Return [X, Y] of the center of cell containing provided text 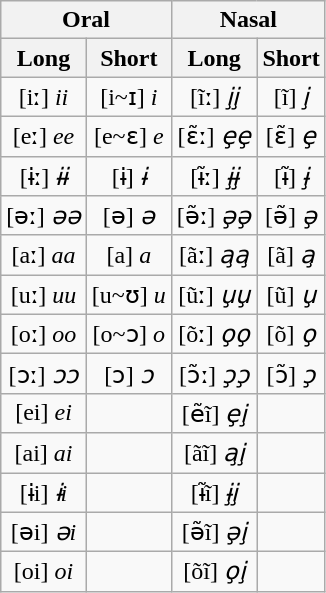
[e~ɛ] e [128, 136]
[ə̃ː] ə̧ə̧ [214, 216]
[õ] o̧ [291, 334]
[ẽĩ] ȩi̧ [214, 413]
[ə̃] ə̧ [291, 216]
[oː] oo [44, 334]
[iː] ii [44, 97]
[ɨ̃] ɨ̧ [291, 176]
[ɨ] ɨ [128, 176]
Nasal [248, 20]
[o~ɔ] o [128, 334]
[eː] ee [44, 136]
[ei] ei [44, 413]
[õĩ] o̧i̧ [214, 572]
[ɔ̃ː] ɔ̧ɔ̧ [214, 374]
[ɔː] ɔɔ [44, 374]
[u~ʊ] u [128, 295]
[oi] oi [44, 572]
[ãĩ] a̧i̧ [214, 453]
[ũː] u̧u̧ [214, 295]
[ɨi] ɨi [44, 492]
[i~ɪ] i [128, 97]
[ĩ] i̧ [291, 97]
[õː] o̧o̧ [214, 334]
[ɨ̃ĩ] ɨ̧i̧ [214, 492]
[əː] əə [44, 216]
[əi] əi [44, 532]
[ɔ] ɔ [128, 374]
[ãː] a̧a̧ [214, 255]
[ɨː] ɨɨ [44, 176]
[ə̃ĩ] ə̧i̧ [214, 532]
[uː] uu [44, 295]
[a] a [128, 255]
[ɨ̃ː] ɨ̧ɨ̧ [214, 176]
[ũ] u̧ [291, 295]
[ɛ̃ː] ȩȩ [214, 136]
[ĩː] i̧i̧ [214, 97]
[ɛ̃] ȩ [291, 136]
[ã] a̧ [291, 255]
[ə] ə [128, 216]
Oral [86, 20]
[aː] aa [44, 255]
[ai] ai [44, 453]
[ɔ̃] ɔ̧ [291, 374]
